Detect which cell encompasses the target text, then output its (X, Y) center coordinate. 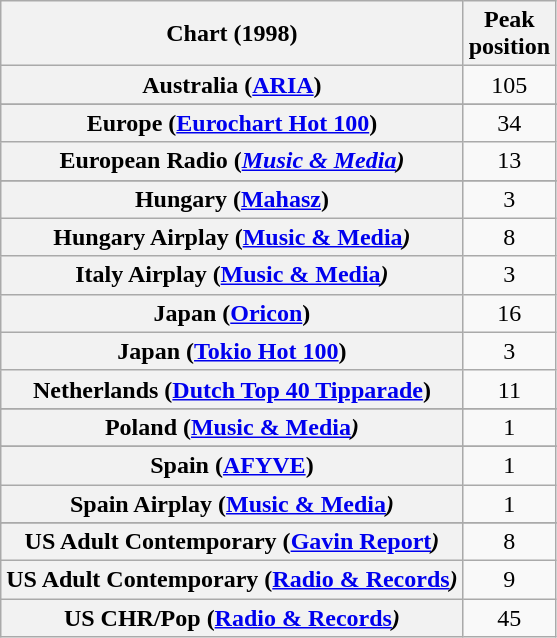
13 (509, 161)
Japan (Oricon) (232, 313)
Spain (AFYVE) (232, 465)
11 (509, 389)
9 (509, 580)
Chart (1998) (232, 34)
Spain Airplay (Music & Media) (232, 503)
Hungary (Mahasz) (232, 199)
Japan (Tokio Hot 100) (232, 351)
45 (509, 618)
US Adult Contemporary (Gavin Report) (232, 542)
Poland (Music & Media) (232, 427)
34 (509, 123)
European Radio (Music & Media) (232, 161)
US CHR/Pop (Radio & Records) (232, 618)
Australia (ARIA) (232, 85)
Italy Airplay (Music & Media) (232, 275)
Hungary Airplay (Music & Media) (232, 237)
Europe (Eurochart Hot 100) (232, 123)
Netherlands (Dutch Top 40 Tipparade) (232, 389)
US Adult Contemporary (Radio & Records) (232, 580)
16 (509, 313)
105 (509, 85)
Peakposition (509, 34)
